Capture the cell that displays the provided text and extract its (X, Y) central coordinate. 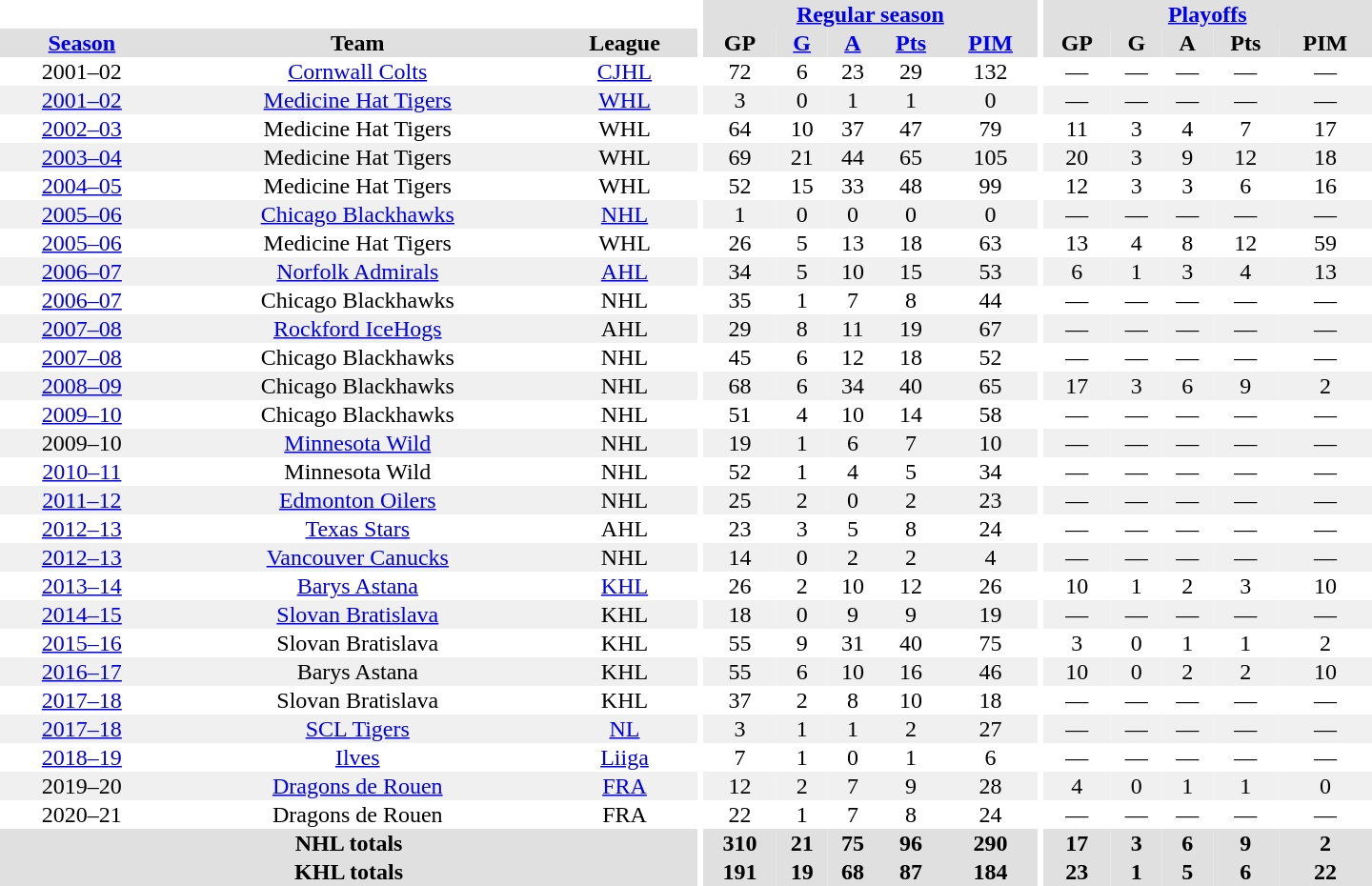
Edmonton Oilers (358, 500)
45 (739, 357)
Ilves (358, 757)
28 (991, 786)
2010–11 (82, 472)
NL (625, 729)
Vancouver Canucks (358, 557)
48 (911, 186)
2014–15 (82, 614)
25 (739, 500)
20 (1078, 157)
96 (911, 843)
191 (739, 872)
105 (991, 157)
290 (991, 843)
Texas Stars (358, 529)
2018–19 (82, 757)
2008–09 (82, 386)
132 (991, 71)
67 (991, 329)
59 (1325, 243)
Regular season (871, 14)
2011–12 (82, 500)
53 (991, 272)
87 (911, 872)
Rockford IceHogs (358, 329)
Season (82, 43)
2015–16 (82, 643)
69 (739, 157)
47 (911, 129)
Cornwall Colts (358, 71)
64 (739, 129)
79 (991, 129)
99 (991, 186)
Team (358, 43)
2002–03 (82, 129)
35 (739, 300)
2013–14 (82, 586)
2016–17 (82, 672)
CJHL (625, 71)
184 (991, 872)
31 (852, 643)
2020–21 (82, 815)
46 (991, 672)
Norfolk Admirals (358, 272)
Liiga (625, 757)
63 (991, 243)
33 (852, 186)
27 (991, 729)
58 (991, 414)
51 (739, 414)
2003–04 (82, 157)
Playoffs (1208, 14)
KHL totals (349, 872)
League (625, 43)
SCL Tigers (358, 729)
2004–05 (82, 186)
72 (739, 71)
310 (739, 843)
2019–20 (82, 786)
NHL totals (349, 843)
